For the text-containing cell, return its midpoint in [X, Y] coordinate format. 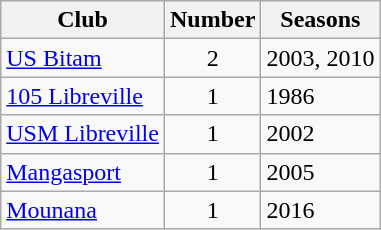
105 Libreville [83, 96]
US Bitam [83, 58]
Club [83, 20]
1986 [320, 96]
2005 [320, 172]
Mounana [83, 210]
Number [212, 20]
2 [212, 58]
USM Libreville [83, 134]
Mangasport [83, 172]
Seasons [320, 20]
2003, 2010 [320, 58]
2002 [320, 134]
2016 [320, 210]
